From the cell containing the given text, extract its center point as [x, y] coordinate. 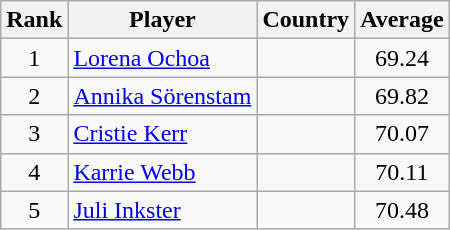
69.24 [402, 58]
Annika Sörenstam [162, 96]
1 [34, 58]
70.48 [402, 210]
Juli Inkster [162, 210]
Lorena Ochoa [162, 58]
Player [162, 20]
70.07 [402, 134]
4 [34, 172]
Rank [34, 20]
Average [402, 20]
Cristie Kerr [162, 134]
Country [306, 20]
2 [34, 96]
70.11 [402, 172]
69.82 [402, 96]
Karrie Webb [162, 172]
5 [34, 210]
3 [34, 134]
